Extract the [X, Y] coordinate from the center of the cell holding the provided text.  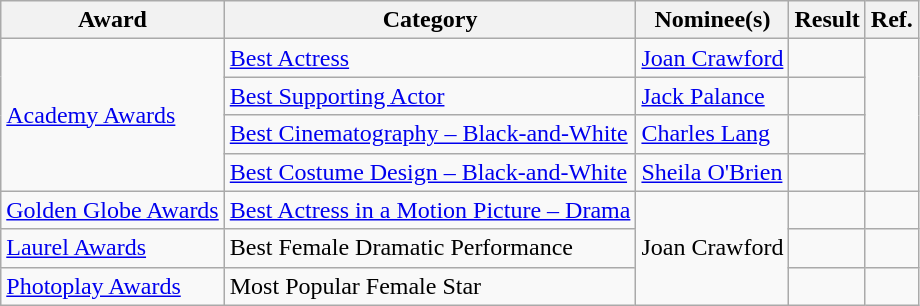
Golden Globe Awards [113, 210]
Most Popular Female Star [430, 286]
Award [113, 20]
Laurel Awards [113, 248]
Best Cinematography – Black-and-White [430, 134]
Result [827, 20]
Jack Palance [712, 96]
Sheila O'Brien [712, 172]
Nominee(s) [712, 20]
Best Actress [430, 58]
Best Female Dramatic Performance [430, 248]
Best Costume Design – Black-and-White [430, 172]
Best Supporting Actor [430, 96]
Academy Awards [113, 115]
Ref. [892, 20]
Charles Lang [712, 134]
Best Actress in a Motion Picture – Drama [430, 210]
Photoplay Awards [113, 286]
Category [430, 20]
